For the text-containing cell, return its midpoint in (X, Y) coordinate format. 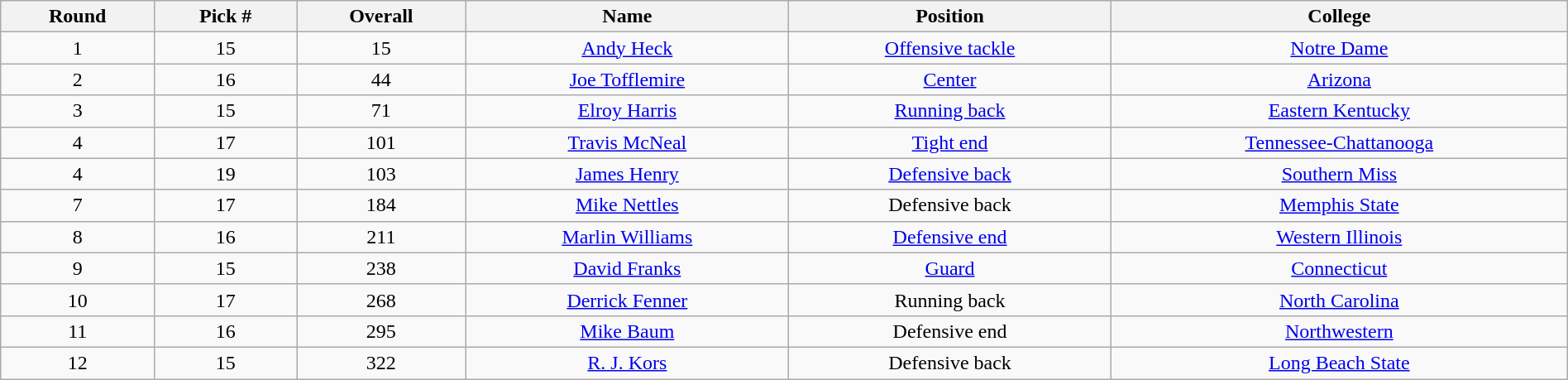
Tennessee-Chattanooga (1339, 142)
184 (381, 205)
Mike Baum (627, 331)
Western Illinois (1339, 237)
Overall (381, 17)
11 (78, 331)
Eastern Kentucky (1339, 111)
David Franks (627, 268)
Offensive tackle (950, 48)
2 (78, 79)
Name (627, 17)
Center (950, 79)
10 (78, 300)
Round (78, 17)
Position (950, 17)
Southern Miss (1339, 174)
North Carolina (1339, 300)
101 (381, 142)
Long Beach State (1339, 363)
College (1339, 17)
Northwestern (1339, 331)
Elroy Harris (627, 111)
12 (78, 363)
71 (381, 111)
268 (381, 300)
Memphis State (1339, 205)
3 (78, 111)
Derrick Fenner (627, 300)
8 (78, 237)
Arizona (1339, 79)
238 (381, 268)
R. J. Kors (627, 363)
295 (381, 331)
Mike Nettles (627, 205)
1 (78, 48)
7 (78, 205)
Pick # (226, 17)
James Henry (627, 174)
9 (78, 268)
Marlin Williams (627, 237)
322 (381, 363)
Guard (950, 268)
Connecticut (1339, 268)
103 (381, 174)
Tight end (950, 142)
211 (381, 237)
Joe Tofflemire (627, 79)
44 (381, 79)
19 (226, 174)
Andy Heck (627, 48)
Travis McNeal (627, 142)
Notre Dame (1339, 48)
